Determine the [X, Y] coordinate at the center of the cell enclosing the given text.  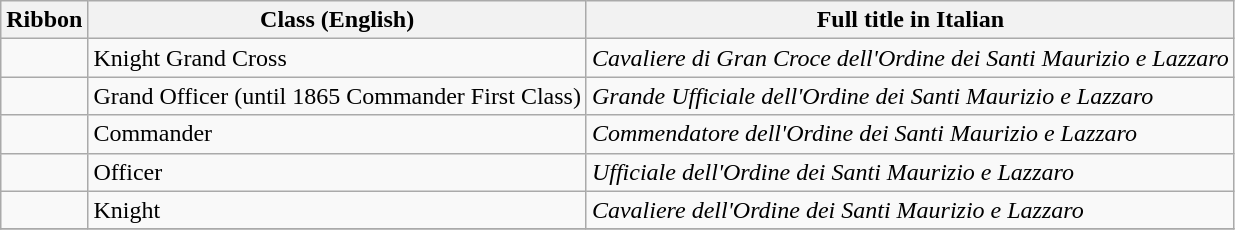
Class (English) [338, 20]
Ribbon [44, 20]
Knight [338, 210]
Officer [338, 172]
Ufficiale dell'Ordine dei Santi Maurizio e Lazzaro [910, 172]
Commendatore dell'Ordine dei Santi Maurizio e Lazzaro [910, 134]
Cavaliere di Gran Croce dell'Ordine dei Santi Maurizio e Lazzaro [910, 58]
Full title in Italian [910, 20]
Grand Officer (until 1865 Commander First Class) [338, 96]
Knight Grand Cross [338, 58]
Grande Ufficiale dell'Ordine dei Santi Maurizio e Lazzaro [910, 96]
Commander [338, 134]
Cavaliere dell'Ordine dei Santi Maurizio e Lazzaro [910, 210]
